Pinpoint the cell where the given text exists, returning its [x, y] midpoint coordinate. 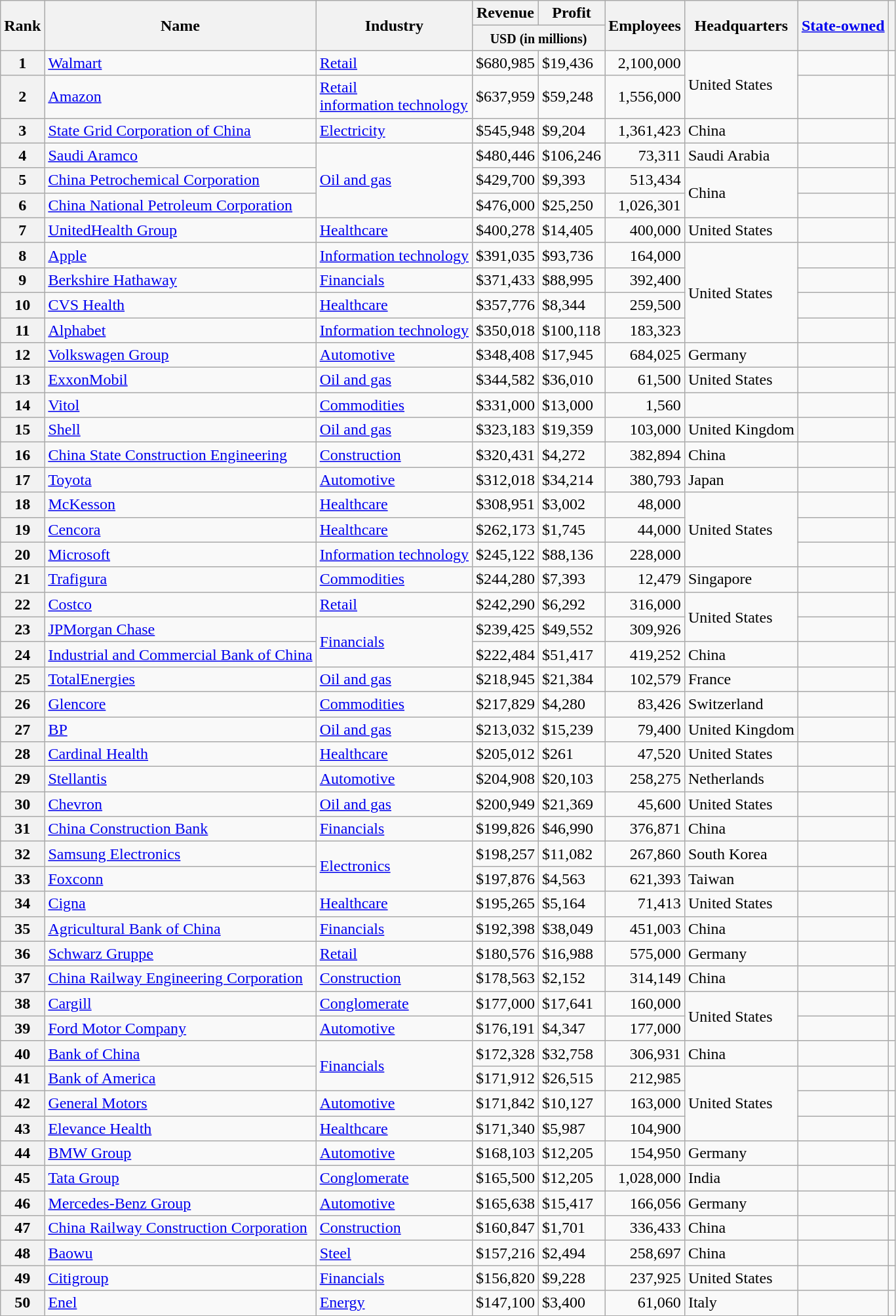
$391,035 [505, 255]
29 [22, 779]
Samsung Electronics [180, 854]
$245,122 [505, 554]
36 [22, 954]
26 [22, 704]
$180,576 [505, 954]
40 [22, 1053]
TotalEnergies [180, 679]
$9,393 [572, 180]
Cardinal Health [180, 754]
Amazon [180, 97]
$171,842 [505, 1103]
$160,847 [505, 1228]
34 [22, 904]
China Construction Bank [180, 829]
Electricity [394, 130]
$38,049 [572, 929]
103,000 [645, 430]
25 [22, 679]
$93,736 [572, 255]
48,000 [645, 505]
20 [22, 554]
513,434 [645, 180]
$21,369 [572, 804]
Energy [394, 1303]
3 [22, 130]
McKesson [180, 505]
Retail information technology [394, 97]
392,400 [645, 280]
India [741, 1178]
Volkswagen Group [180, 355]
306,931 [645, 1053]
9 [22, 280]
$480,446 [505, 155]
$171,912 [505, 1078]
$46,990 [572, 829]
CVS Health [180, 305]
Industry [394, 26]
267,860 [645, 854]
5 [22, 180]
$400,278 [505, 230]
China Petrochemical Corporation [180, 180]
Saudi Arabia [741, 155]
China Railway Engineering Corporation [180, 978]
$4,272 [572, 455]
Cencora [180, 530]
Name [180, 26]
South Korea [741, 854]
48 [22, 1253]
35 [22, 929]
49 [22, 1278]
China National Petroleum Corporation [180, 205]
$172,328 [505, 1053]
$242,290 [505, 604]
336,433 [645, 1228]
China State Construction Engineering [180, 455]
Glencore [180, 704]
$218,945 [505, 679]
Vitol [180, 405]
166,056 [645, 1203]
1,026,301 [645, 205]
37 [22, 978]
Singapore [741, 579]
Costco [180, 604]
Employees [645, 26]
$198,257 [505, 854]
$171,340 [505, 1128]
259,500 [645, 305]
47,520 [645, 754]
1,556,000 [645, 97]
$192,398 [505, 929]
160,000 [645, 1003]
$545,948 [505, 130]
33 [22, 879]
$357,776 [505, 305]
621,393 [645, 879]
43 [22, 1128]
Berkshire Hathaway [180, 280]
$204,908 [505, 779]
6 [22, 205]
7 [22, 230]
$19,436 [572, 63]
$344,582 [505, 380]
USD (in millions) [538, 38]
376,871 [645, 829]
State-owned [843, 26]
684,025 [645, 355]
$156,820 [505, 1278]
$36,010 [572, 380]
$217,829 [505, 704]
1,361,423 [645, 130]
Shell [180, 430]
154,950 [645, 1153]
$177,000 [505, 1003]
$222,484 [505, 654]
Rank [22, 26]
$165,638 [505, 1203]
$261 [572, 754]
$17,641 [572, 1003]
$199,826 [505, 829]
$476,000 [505, 205]
$21,384 [572, 679]
$213,032 [505, 729]
State Grid Corporation of China [180, 130]
28 [22, 754]
23 [22, 629]
Saudi Aramco [180, 155]
11 [22, 330]
$4,563 [572, 879]
32 [22, 854]
Cargill [180, 1003]
$200,949 [505, 804]
Baowu [180, 1253]
380,793 [645, 480]
163,000 [645, 1103]
General Motors [180, 1103]
Toyota [180, 480]
Apple [180, 255]
$147,100 [505, 1303]
Citigroup [180, 1278]
61,060 [645, 1303]
$262,173 [505, 530]
$49,552 [572, 629]
$26,515 [572, 1078]
$9,204 [572, 130]
China Railway Construction Corporation [180, 1228]
183,323 [645, 330]
Profit [572, 13]
$88,995 [572, 280]
83,426 [645, 704]
$32,758 [572, 1053]
$1,701 [572, 1228]
21 [22, 579]
$195,265 [505, 904]
45 [22, 1178]
44 [22, 1153]
BP [180, 729]
$157,216 [505, 1253]
382,894 [645, 455]
BMW Group [180, 1153]
$165,500 [505, 1178]
$680,985 [505, 63]
46 [22, 1203]
$178,563 [505, 978]
$1,745 [572, 530]
Taiwan [741, 879]
$4,280 [572, 704]
$5,164 [572, 904]
ExxonMobil [180, 380]
$197,876 [505, 879]
22 [22, 604]
79,400 [645, 729]
177,000 [645, 1028]
$5,987 [572, 1128]
31 [22, 829]
$308,951 [505, 505]
$331,000 [505, 405]
Ford Motor Company [180, 1028]
UnitedHealth Group [180, 230]
$25,250 [572, 205]
Tata Group [180, 1178]
2,100,000 [645, 63]
$371,433 [505, 280]
Japan [741, 480]
309,926 [645, 629]
$637,959 [505, 97]
Foxconn [180, 879]
73,311 [645, 155]
$100,118 [572, 330]
45,600 [645, 804]
15 [22, 430]
18 [22, 505]
12,479 [645, 579]
Microsoft [180, 554]
$20,103 [572, 779]
17 [22, 480]
42 [22, 1103]
$51,417 [572, 654]
16 [22, 455]
1,560 [645, 405]
$350,018 [505, 330]
$312,018 [505, 480]
$59,248 [572, 97]
2 [22, 97]
$15,417 [572, 1203]
$348,408 [505, 355]
Trafigura [180, 579]
Bank of China [180, 1053]
$8,344 [572, 305]
$11,082 [572, 854]
164,000 [645, 255]
Industrial and Commercial Bank of China [180, 654]
44,000 [645, 530]
Switzerland [741, 704]
419,252 [645, 654]
400,000 [645, 230]
$244,280 [505, 579]
13 [22, 380]
Elevance Health [180, 1128]
Chevron [180, 804]
$168,103 [505, 1153]
$9,228 [572, 1278]
$13,000 [572, 405]
Mercedes-Benz Group [180, 1203]
$10,127 [572, 1103]
258,697 [645, 1253]
$323,183 [505, 430]
$2,494 [572, 1253]
30 [22, 804]
$429,700 [505, 180]
12 [22, 355]
41 [22, 1078]
4 [22, 155]
$19,359 [572, 430]
50 [22, 1303]
$2,152 [572, 978]
19 [22, 530]
575,000 [645, 954]
$205,012 [505, 754]
451,003 [645, 929]
Italy [741, 1303]
Revenue [505, 13]
Electronics [394, 866]
$4,347 [572, 1028]
314,149 [645, 978]
104,900 [645, 1128]
71,413 [645, 904]
Cigna [180, 904]
Schwarz Gruppe [180, 954]
$176,191 [505, 1028]
France [741, 679]
JPMorgan Chase [180, 629]
$106,246 [572, 155]
$34,214 [572, 480]
$15,239 [572, 729]
14 [22, 405]
$17,945 [572, 355]
1,028,000 [645, 1178]
316,000 [645, 604]
$88,136 [572, 554]
102,579 [645, 679]
Alphabet [180, 330]
$3,002 [572, 505]
38 [22, 1003]
1 [22, 63]
Walmart [180, 63]
Netherlands [741, 779]
47 [22, 1228]
$14,405 [572, 230]
Agricultural Bank of China [180, 929]
Headquarters [741, 26]
228,000 [645, 554]
$320,431 [505, 455]
$6,292 [572, 604]
$3,400 [572, 1303]
Stellantis [180, 779]
258,275 [645, 779]
Steel [394, 1253]
Enel [180, 1303]
$7,393 [572, 579]
10 [22, 305]
27 [22, 729]
237,925 [645, 1278]
212,985 [645, 1078]
Bank of America [180, 1078]
39 [22, 1028]
8 [22, 255]
$239,425 [505, 629]
24 [22, 654]
61,500 [645, 380]
$16,988 [572, 954]
